Pinpoint the cell where the given text exists, returning its [X, Y] midpoint coordinate. 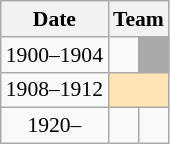
1920– [54, 126]
Team [138, 19]
1908–1912 [54, 90]
1900–1904 [54, 55]
Date [54, 19]
